Capture the cell that displays the provided text and extract its (x, y) central coordinate. 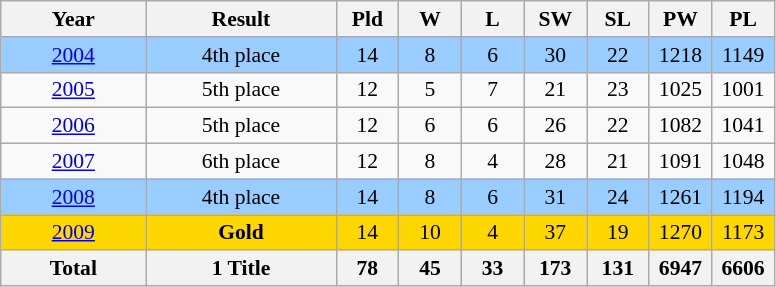
L (492, 19)
5 (430, 90)
33 (492, 269)
1091 (680, 162)
10 (430, 233)
1194 (744, 197)
SL (618, 19)
1041 (744, 126)
1025 (680, 90)
2005 (74, 90)
Result (241, 19)
78 (368, 269)
131 (618, 269)
26 (556, 126)
2006 (74, 126)
1270 (680, 233)
37 (556, 233)
1173 (744, 233)
6606 (744, 269)
Year (74, 19)
6947 (680, 269)
45 (430, 269)
Pld (368, 19)
31 (556, 197)
2004 (74, 55)
SW (556, 19)
2007 (74, 162)
2009 (74, 233)
PL (744, 19)
30 (556, 55)
1048 (744, 162)
1 Title (241, 269)
2008 (74, 197)
Total (74, 269)
173 (556, 269)
19 (618, 233)
7 (492, 90)
24 (618, 197)
1218 (680, 55)
PW (680, 19)
1001 (744, 90)
28 (556, 162)
W (430, 19)
1261 (680, 197)
1149 (744, 55)
1082 (680, 126)
6th place (241, 162)
23 (618, 90)
Gold (241, 233)
